Scan for the cell matching the given text and deliver its (X, Y) coordinate at center. 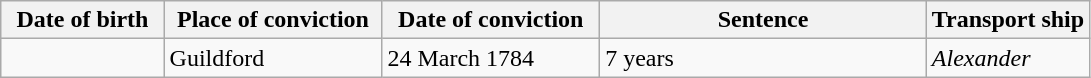
Transport ship (1008, 20)
Guildford (273, 58)
7 years (764, 58)
Date of conviction (491, 20)
24 March 1784 (491, 58)
Alexander (1008, 58)
Sentence (764, 20)
Place of conviction (273, 20)
Date of birth (82, 20)
